Identify which cell holds the provided text, then report its [X, Y] central coordinate. 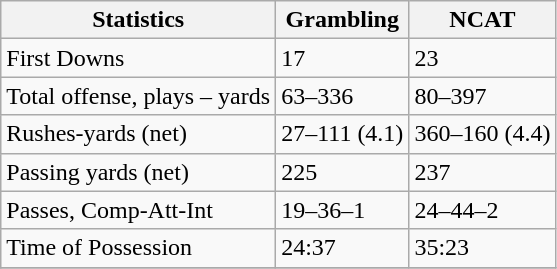
NCAT [482, 20]
237 [482, 172]
80–397 [482, 96]
Grambling [342, 20]
First Downs [138, 58]
Rushes-yards (net) [138, 134]
35:23 [482, 248]
Statistics [138, 20]
17 [342, 58]
27–111 (4.1) [342, 134]
Passes, Comp-Att-Int [138, 210]
360–160 (4.4) [482, 134]
63–336 [342, 96]
23 [482, 58]
Passing yards (net) [138, 172]
24–44–2 [482, 210]
Total offense, plays – yards [138, 96]
19–36–1 [342, 210]
225 [342, 172]
24:37 [342, 248]
Time of Possession [138, 248]
